From the cell containing the given text, extract its center point as (X, Y) coordinate. 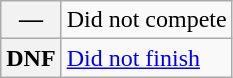
— (31, 20)
Did not finish (146, 58)
DNF (31, 58)
Did not compete (146, 20)
